Provide the (X, Y) coordinate of the cell's center where the given text is located.  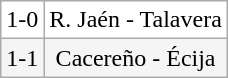
1-1 (22, 58)
Cacereño - Écija (136, 58)
1-0 (22, 20)
R. Jaén - Talavera (136, 20)
